For the text-containing cell, return its midpoint in (x, y) coordinate format. 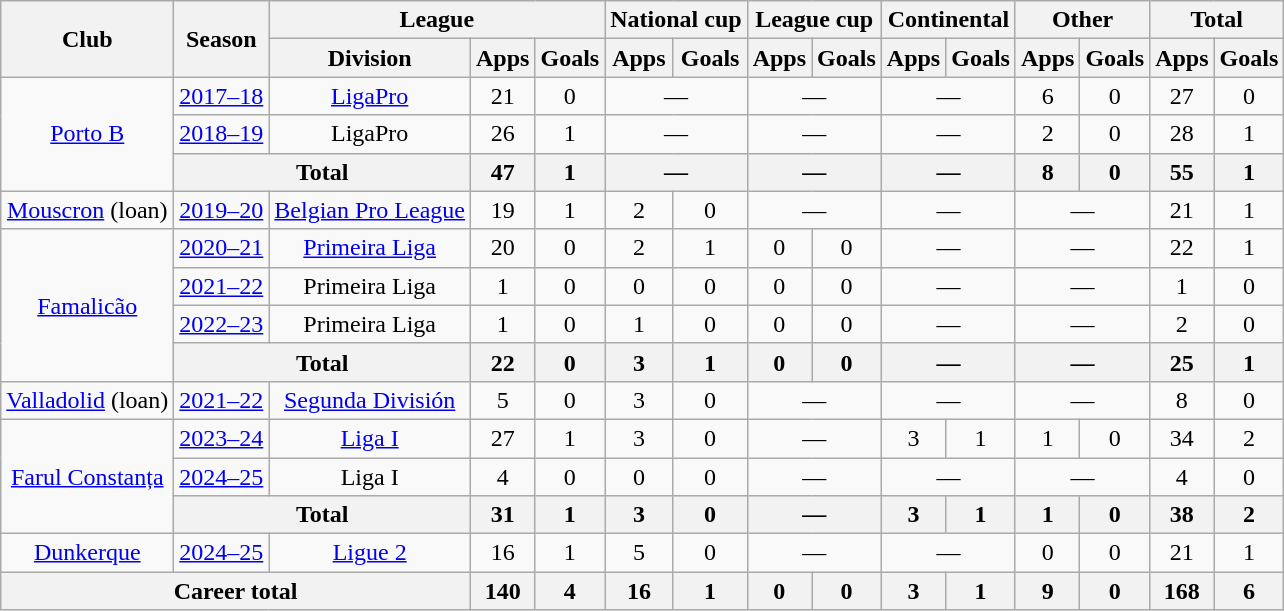
Porto B (88, 134)
2018–19 (222, 134)
2022–23 (222, 324)
47 (503, 172)
League cup (814, 20)
34 (1182, 438)
Career total (236, 591)
168 (1182, 591)
25 (1182, 362)
140 (503, 591)
2019–20 (222, 210)
38 (1182, 515)
26 (503, 134)
National cup (676, 20)
Other (1082, 20)
Famalicão (88, 305)
Belgian Pro League (370, 210)
2023–24 (222, 438)
Continental (948, 20)
28 (1182, 134)
20 (503, 248)
Season (222, 39)
Valladolid (loan) (88, 400)
2020–21 (222, 248)
Segunda División (370, 400)
55 (1182, 172)
Club (88, 39)
Dunkerque (88, 553)
19 (503, 210)
31 (503, 515)
Ligue 2 (370, 553)
Mouscron (loan) (88, 210)
9 (1047, 591)
Farul Constanța (88, 476)
League (437, 20)
Division (370, 58)
2017–18 (222, 96)
